Output the (x, y) coordinate of the center of the cell containing the given text.  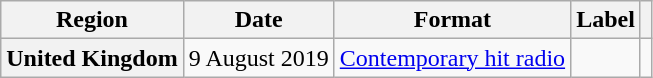
9 August 2019 (258, 58)
Format (452, 20)
Contemporary hit radio (452, 58)
Date (258, 20)
United Kingdom (92, 58)
Region (92, 20)
Label (606, 20)
